Output the [x, y] coordinate of the center of the cell containing the given text.  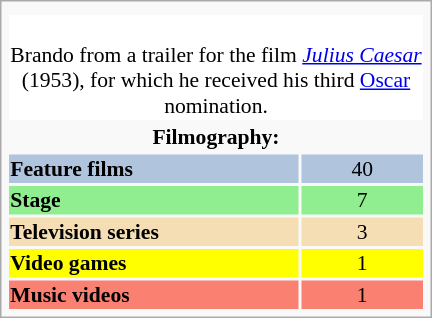
Video games [154, 263]
Music videos [154, 294]
7 [362, 200]
Feature films [154, 168]
3 [362, 231]
Filmography: [216, 137]
40 [362, 168]
Television series [154, 231]
Brando from a trailer for the film Julius Caesar (1953), for which he received his third Oscar nomination. [216, 68]
Stage [154, 200]
